Return the [X, Y] coordinate for the center point of the cell that contains the specified text.  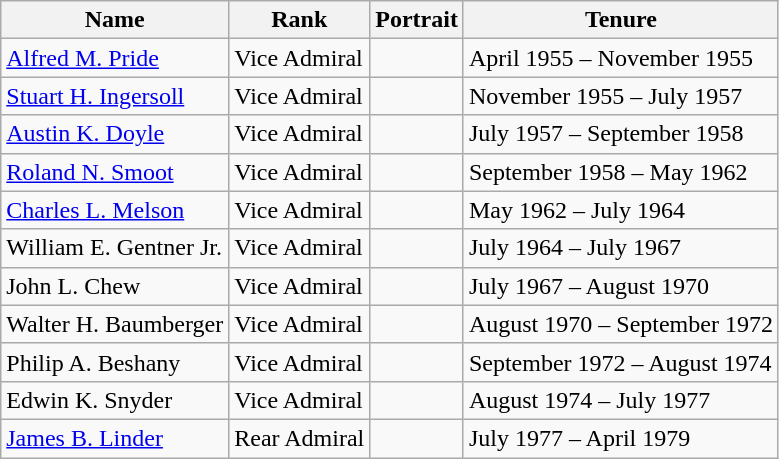
Tenure [620, 20]
Roland N. Smoot [115, 172]
Alfred M. Pride [115, 58]
July 1957 – September 1958 [620, 134]
July 1977 – April 1979 [620, 438]
September 1972 – August 1974 [620, 362]
Austin K. Doyle [115, 134]
Rank [300, 20]
August 1970 – September 1972 [620, 324]
James B. Linder [115, 438]
William E. Gentner Jr. [115, 248]
Rear Admiral [300, 438]
Portrait [417, 20]
November 1955 – July 1957 [620, 96]
April 1955 – November 1955 [620, 58]
Philip A. Beshany [115, 362]
May 1962 – July 1964 [620, 210]
Walter H. Baumberger [115, 324]
John L. Chew [115, 286]
Stuart H. Ingersoll [115, 96]
July 1967 – August 1970 [620, 286]
Edwin K. Snyder [115, 400]
Charles L. Melson [115, 210]
Name [115, 20]
July 1964 – July 1967 [620, 248]
September 1958 – May 1962 [620, 172]
August 1974 – July 1977 [620, 400]
